Find where the given text appears and provide that cell's center as (x, y) coordinate. 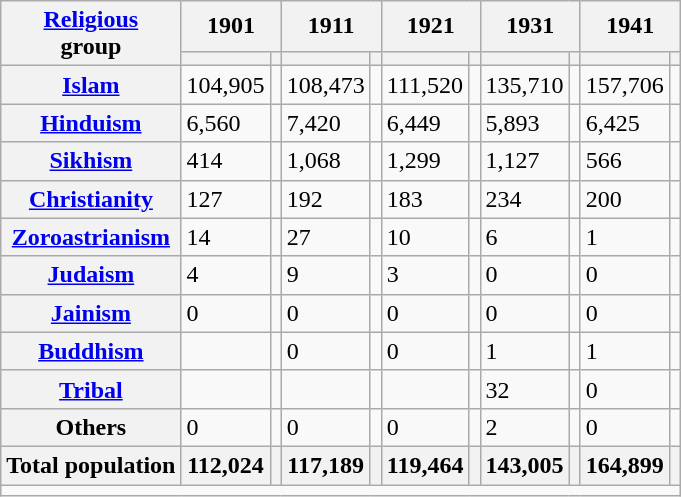
Judaism (91, 275)
10 (425, 237)
14 (226, 237)
Tribal (91, 389)
6 (524, 237)
143,005 (524, 465)
1,127 (524, 161)
Buddhism (91, 351)
Total population (91, 465)
27 (326, 237)
6,449 (425, 123)
164,899 (624, 465)
112,024 (226, 465)
3 (425, 275)
Islam (91, 85)
6,425 (624, 123)
183 (425, 199)
135,710 (524, 85)
5,893 (524, 123)
1901 (231, 26)
Religiousgroup (91, 34)
127 (226, 199)
1941 (630, 26)
192 (326, 199)
1921 (430, 26)
4 (226, 275)
234 (524, 199)
Sikhism (91, 161)
Others (91, 427)
1931 (530, 26)
1,068 (326, 161)
414 (226, 161)
7,420 (326, 123)
157,706 (624, 85)
111,520 (425, 85)
104,905 (226, 85)
200 (624, 199)
1911 (331, 26)
Hinduism (91, 123)
Zoroastrianism (91, 237)
Christianity (91, 199)
2 (524, 427)
119,464 (425, 465)
Jainism (91, 313)
566 (624, 161)
117,189 (326, 465)
32 (524, 389)
6,560 (226, 123)
9 (326, 275)
108,473 (326, 85)
1,299 (425, 161)
